From the cell containing the given text, extract its center point as [x, y] coordinate. 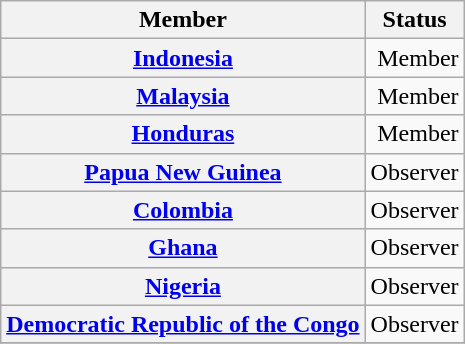
Honduras [183, 134]
Indonesia [183, 58]
Malaysia [183, 96]
Status [414, 20]
Ghana [183, 248]
Democratic Republic of the Congo [183, 324]
Nigeria [183, 286]
Colombia [183, 210]
Papua New Guinea [183, 172]
